From the cell containing the given text, extract its center point as [X, Y] coordinate. 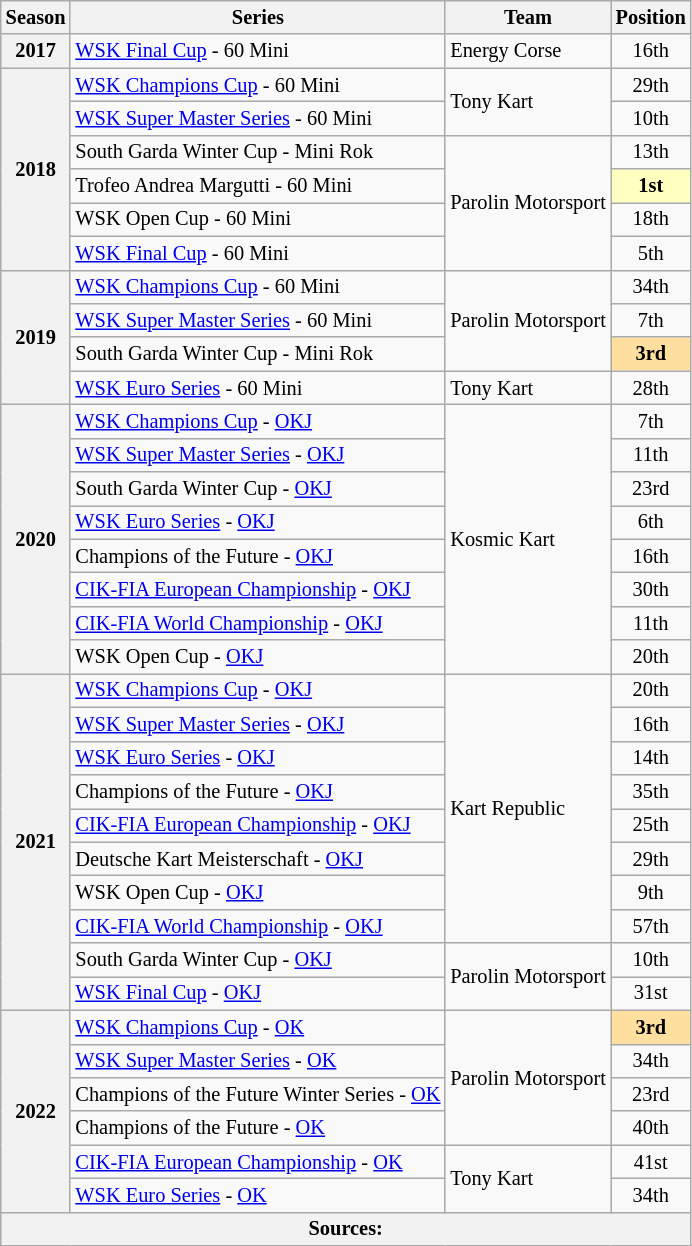
2017 [36, 51]
30th [651, 589]
2021 [36, 842]
25th [651, 825]
2019 [36, 338]
WSK Champions Cup - OK [258, 1027]
35th [651, 791]
9th [651, 892]
Season [36, 17]
6th [651, 522]
Team [528, 17]
2018 [36, 169]
WSK Euro Series - OK [258, 1195]
Deutsche Kart Meisterschaft - OKJ [258, 859]
13th [651, 152]
Position [651, 17]
14th [651, 758]
Kart Republic [528, 808]
Trofeo Andrea Margutti - 60 Mini [258, 186]
5th [651, 253]
WSK Open Cup - 60 Mini [258, 219]
41st [651, 1162]
2020 [36, 538]
Series [258, 17]
Sources: [346, 1229]
2022 [36, 1111]
1st [651, 186]
WSK Super Master Series - OK [258, 1061]
Kosmic Kart [528, 538]
WSK Euro Series - 60 Mini [258, 388]
31st [651, 993]
Champions of the Future - OK [258, 1128]
Champions of the Future Winter Series - OK [258, 1094]
28th [651, 388]
40th [651, 1128]
WSK Final Cup - OKJ [258, 993]
CIK-FIA European Championship - OK [258, 1162]
57th [651, 926]
Energy Corse [528, 51]
18th [651, 219]
